Return the (x, y) coordinate for the center point of the cell that contains the specified text.  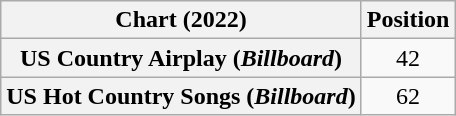
42 (408, 58)
Position (408, 20)
62 (408, 96)
US Country Airplay (Billboard) (181, 58)
US Hot Country Songs (Billboard) (181, 96)
Chart (2022) (181, 20)
